Provide the [x, y] coordinate of the cell's center where the given text is located.  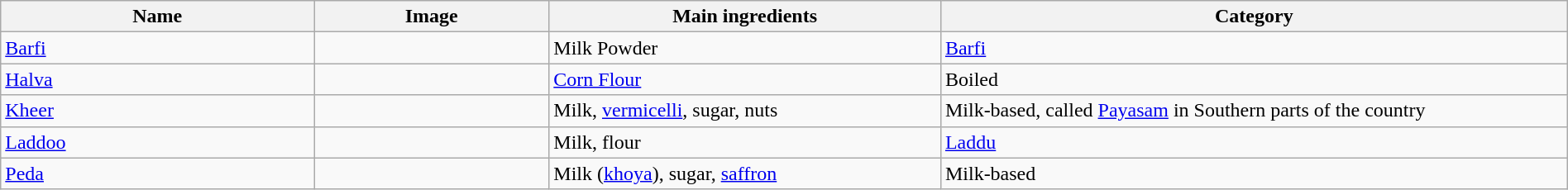
Laddu [1254, 142]
Peda [157, 173]
Milk, flour [745, 142]
Milk-based [1254, 173]
Milk-based, called Payasam in Southern parts of the country [1254, 111]
Kheer [157, 111]
Corn Flour [745, 79]
Milk, vermicelli, sugar, nuts [745, 111]
Main ingredients [745, 17]
Milk Powder [745, 48]
Image [432, 17]
Boiled [1254, 79]
Laddoo [157, 142]
Milk (khoya), sugar, saffron [745, 173]
Category [1254, 17]
Halva [157, 79]
Name [157, 17]
